Scan for the cell matching the given text and deliver its (x, y) coordinate at center. 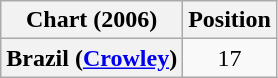
Chart (2006) (92, 20)
Brazil (Crowley) (92, 58)
17 (230, 58)
Position (230, 20)
